Search for the cell housing the specified text and yield its (X, Y) center coordinate. 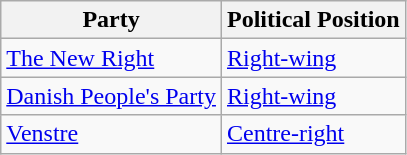
Danish People's Party (112, 96)
The New Right (112, 58)
Centre-right (313, 134)
Party (112, 20)
Venstre (112, 134)
Political Position (313, 20)
